Return the (x, y) coordinate for the center point of the cell that contains the specified text.  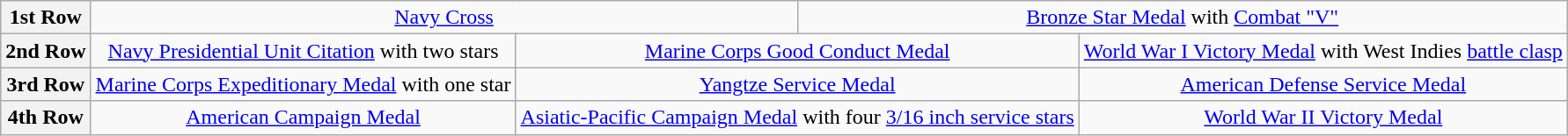
3rd Row (46, 84)
Marine Corps Expeditionary Medal with one star (303, 84)
Bronze Star Medal with Combat "V" (1183, 18)
4th Row (46, 118)
World War I Victory Medal with West Indies battle clasp (1323, 51)
Marine Corps Good Conduct Medal (797, 51)
American Campaign Medal (303, 118)
Navy Presidential Unit Citation with two stars (303, 51)
1st Row (46, 18)
World War II Victory Medal (1323, 118)
American Defense Service Medal (1323, 84)
Asiatic-Pacific Campaign Medal with four 3/16 inch service stars (797, 118)
Yangtze Service Medal (797, 84)
Navy Cross (443, 18)
2nd Row (46, 51)
